Output the (X, Y) coordinate of the center of the cell containing the given text.  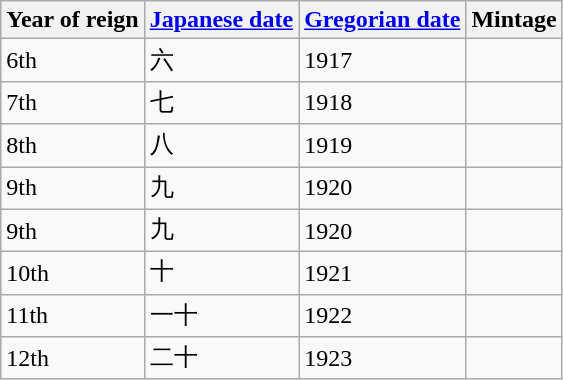
十 (221, 274)
11th (72, 316)
7th (72, 102)
1923 (382, 358)
Gregorian date (382, 20)
一十 (221, 316)
1918 (382, 102)
七 (221, 102)
12th (72, 358)
1922 (382, 316)
6th (72, 60)
二十 (221, 358)
8th (72, 146)
1919 (382, 146)
Year of reign (72, 20)
Japanese date (221, 20)
Mintage (514, 20)
10th (72, 274)
八 (221, 146)
六 (221, 60)
1921 (382, 274)
1917 (382, 60)
